Provide the [X, Y] coordinate of the cell's center where the given text is located.  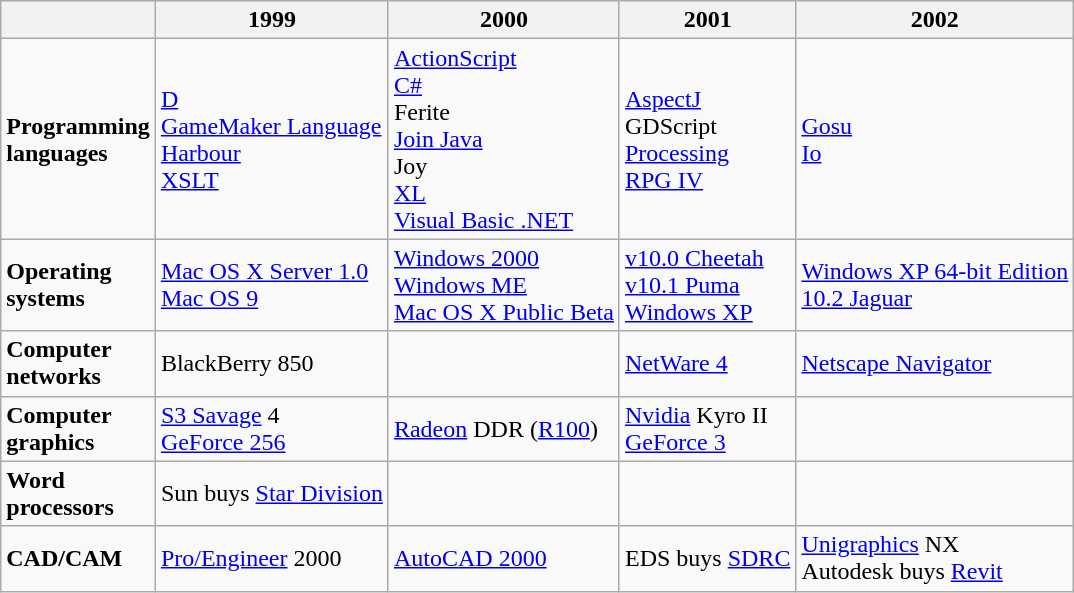
BlackBerry 850 [272, 364]
Nvidia Kyro IIGeForce 3 [707, 428]
Wordprocessors [78, 494]
Radeon DDR (R100) [504, 428]
NetWare 4 [707, 364]
2000 [504, 20]
GosuIo [935, 139]
CAD/CAM [78, 558]
Computernetworks [78, 364]
Pro/Engineer 2000 [272, 558]
Windows 2000 Windows ME Mac OS X Public Beta [504, 285]
ActionScriptC#FeriteJoin JavaJoyXLVisual Basic .NET [504, 139]
AutoCAD 2000 [504, 558]
S3 Savage 4 GeForce 256 [272, 428]
Mac OS X Server 1.0 Mac OS 9 [272, 285]
Windows XP 64-bit Edition10.2 Jaguar [935, 285]
Programminglanguages [78, 139]
1999 [272, 20]
Netscape Navigator [935, 364]
Sun buys Star Division [272, 494]
Unigraphics NXAutodesk buys Revit [935, 558]
2002 [935, 20]
AspectJGDScript ProcessingRPG IV [707, 139]
2001 [707, 20]
EDS buys SDRC [707, 558]
DGameMaker LanguageHarbourXSLT [272, 139]
Computergraphics [78, 428]
v10.0 Cheetah v10.1 Puma Windows XP [707, 285]
Operatingsystems [78, 285]
